Determine the (x, y) coordinate at the center of the cell enclosing the given text.  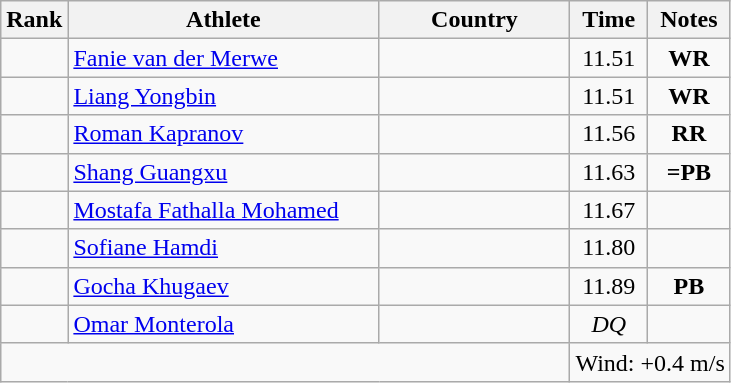
RR (690, 134)
Liang Yongbin (224, 96)
Wind: +0.4 m/s (650, 362)
Shang Guangxu (224, 172)
Omar Monterola (224, 324)
Mostafa Fathalla Mohamed (224, 210)
Athlete (224, 20)
11.80 (609, 248)
11.67 (609, 210)
Rank (34, 20)
Notes (690, 20)
Fanie van der Merwe (224, 58)
11.63 (609, 172)
Gocha Khugaev (224, 286)
DQ (609, 324)
PB (690, 286)
11.56 (609, 134)
=PB (690, 172)
Roman Kapranov (224, 134)
Country (474, 20)
11.89 (609, 286)
Time (609, 20)
Sofiane Hamdi (224, 248)
